Output the (x, y) coordinate of the center of the cell containing the given text.  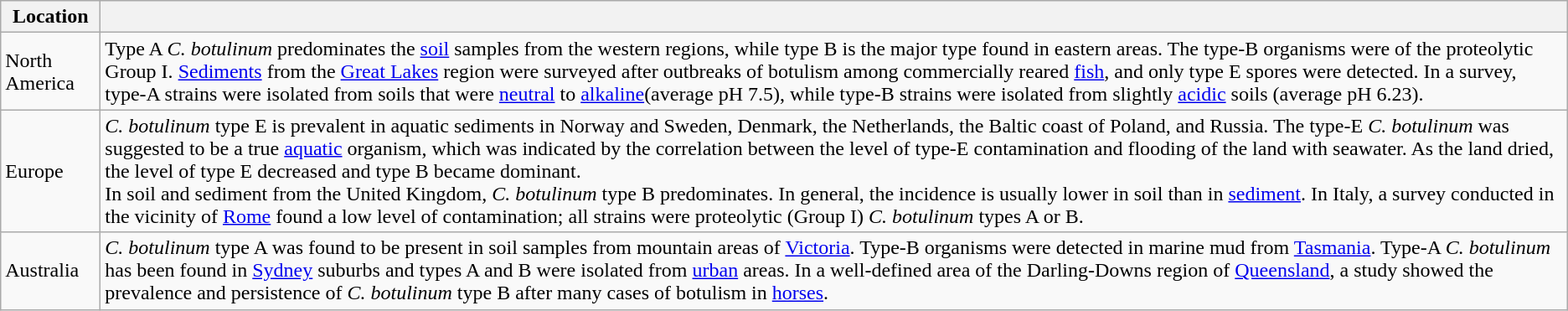
Australia (50, 271)
North America (50, 71)
Location (50, 17)
Europe (50, 171)
